Identify which cell holds the provided text, then report its [X, Y] central coordinate. 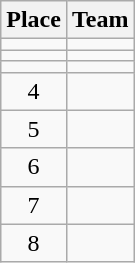
6 [34, 167]
5 [34, 129]
Team [100, 20]
7 [34, 205]
8 [34, 243]
4 [34, 91]
Place [34, 20]
